From the cell containing the given text, extract its center point as (x, y) coordinate. 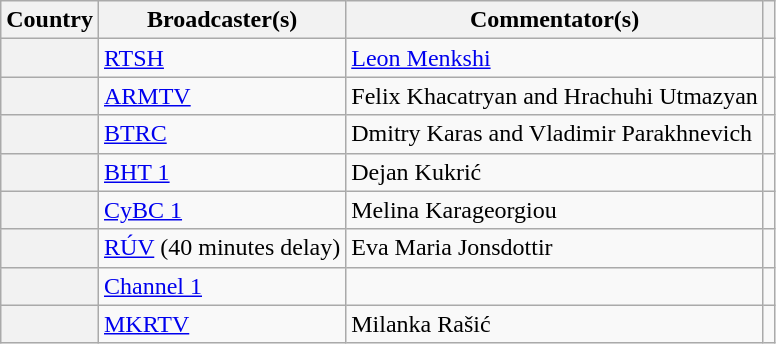
MKRTV (222, 324)
Felix Khacatryan and Hrachuhi Utmazyan (555, 96)
Melina Karageorgiou (555, 210)
Commentator(s) (555, 20)
CyBC 1 (222, 210)
ARMTV (222, 96)
Channel 1 (222, 286)
Dejan Kukrić (555, 172)
Country (50, 20)
RTSH (222, 58)
Leon Menkshi (555, 58)
Broadcaster(s) (222, 20)
BHT 1 (222, 172)
RÚV (40 minutes delay) (222, 248)
Dmitry Karas and Vladimir Parakhnevich (555, 134)
BTRC (222, 134)
Eva Maria Jonsdottir (555, 248)
Milanka Rašić (555, 324)
